Find where the given text appears and provide that cell's center as (x, y) coordinate. 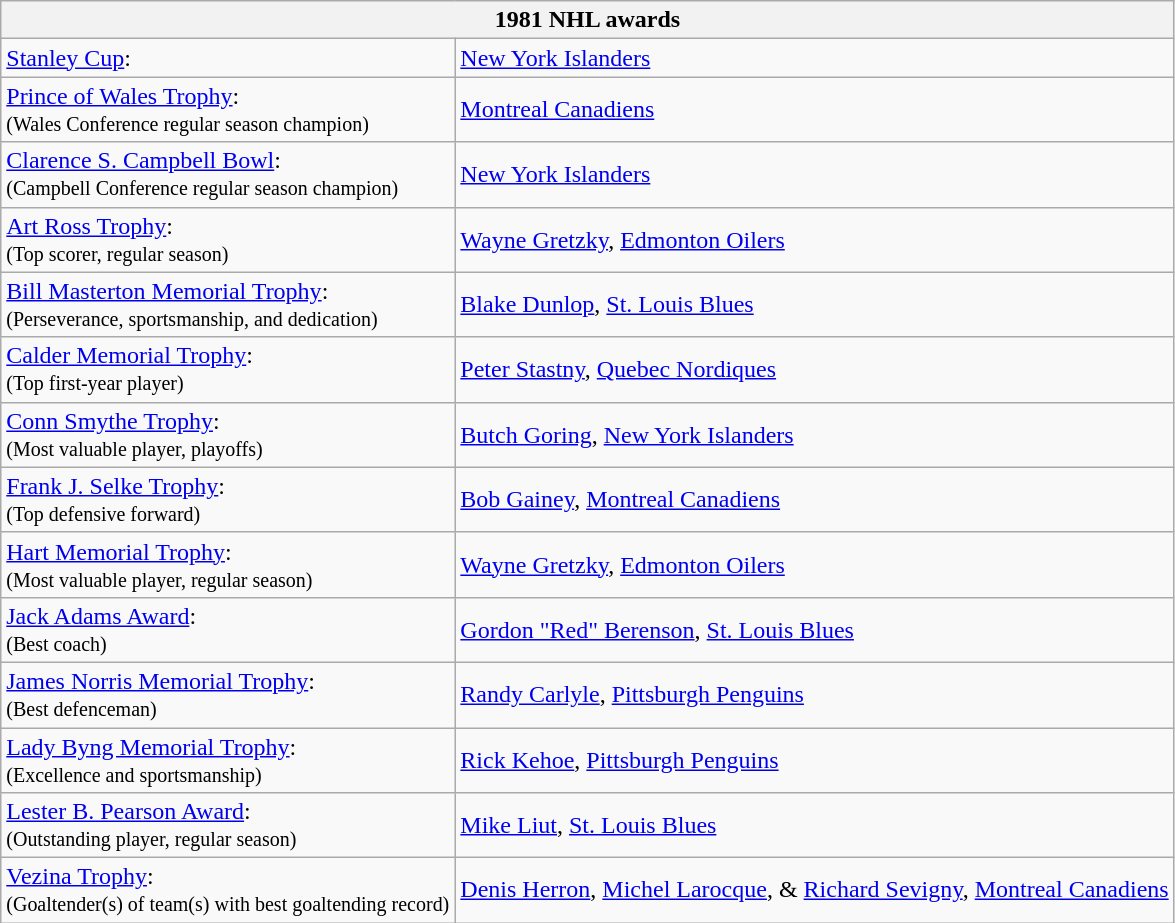
Clarence S. Campbell Bowl:(Campbell Conference regular season champion) (228, 174)
James Norris Memorial Trophy:(Best defenceman) (228, 694)
Hart Memorial Trophy:(Most valuable player, regular season) (228, 564)
Art Ross Trophy:(Top scorer, regular season) (228, 240)
Jack Adams Award:(Best coach) (228, 630)
Frank J. Selke Trophy:(Top defensive forward) (228, 500)
Bill Masterton Memorial Trophy: (Perseverance, sportsmanship, and dedication) (228, 304)
Calder Memorial Trophy:(Top first-year player) (228, 370)
Mike Liut, St. Louis Blues (814, 826)
Vezina Trophy:(Goaltender(s) of team(s) with best goaltending record) (228, 890)
Denis Herron, Michel Larocque, & Richard Sevigny, Montreal Canadiens (814, 890)
Bob Gainey, Montreal Canadiens (814, 500)
Butch Goring, New York Islanders (814, 434)
Lester B. Pearson Award:(Outstanding player, regular season) (228, 826)
Gordon "Red" Berenson, St. Louis Blues (814, 630)
Stanley Cup: (228, 58)
Montreal Canadiens (814, 110)
1981 NHL awards (588, 20)
Rick Kehoe, Pittsburgh Penguins (814, 760)
Blake Dunlop, St. Louis Blues (814, 304)
Randy Carlyle, Pittsburgh Penguins (814, 694)
Prince of Wales Trophy:(Wales Conference regular season champion) (228, 110)
Peter Stastny, Quebec Nordiques (814, 370)
Lady Byng Memorial Trophy:(Excellence and sportsmanship) (228, 760)
Conn Smythe Trophy:(Most valuable player, playoffs) (228, 434)
